Pinpoint the cell where the given text exists, returning its (X, Y) midpoint coordinate. 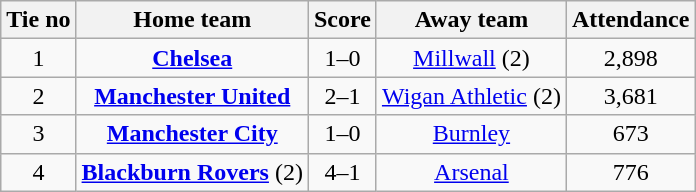
Away team (471, 20)
Manchester United (192, 96)
1 (38, 58)
Burnley (471, 134)
4 (38, 172)
2 (38, 96)
Home team (192, 20)
Arsenal (471, 172)
3 (38, 134)
673 (630, 134)
Blackburn Rovers (2) (192, 172)
2–1 (342, 96)
4–1 (342, 172)
3,681 (630, 96)
Attendance (630, 20)
Chelsea (192, 58)
Tie no (38, 20)
Millwall (2) (471, 58)
Manchester City (192, 134)
Score (342, 20)
776 (630, 172)
2,898 (630, 58)
Wigan Athletic (2) (471, 96)
